Search for the cell housing the specified text and yield its (x, y) center coordinate. 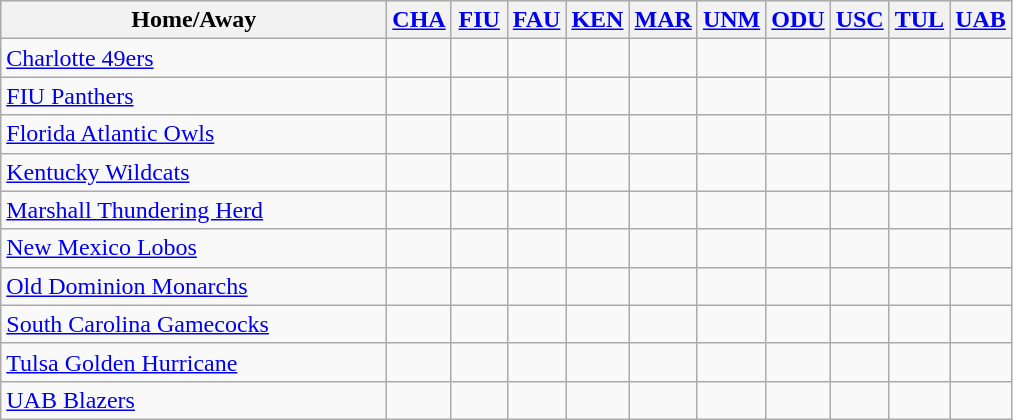
Florida Atlantic Owls (194, 134)
South Carolina Gamecocks (194, 324)
TUL (919, 20)
CHA (419, 20)
ODU (798, 20)
MAR (663, 20)
UAB Blazers (194, 400)
UNM (731, 20)
Tulsa Golden Hurricane (194, 362)
Old Dominion Monarchs (194, 286)
Charlotte 49ers (194, 58)
FIU Panthers (194, 96)
Home/Away (194, 20)
New Mexico Lobos (194, 248)
Kentucky Wildcats (194, 172)
FAU (536, 20)
USC (860, 20)
KEN (598, 20)
FIU (479, 20)
Marshall Thundering Herd (194, 210)
UAB (981, 20)
